Identify which cell holds the provided text, then report its (X, Y) central coordinate. 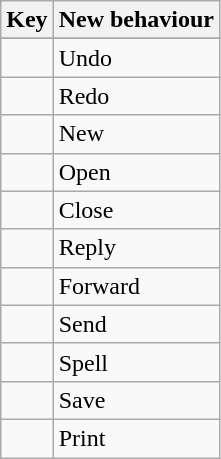
Save (136, 400)
Close (136, 210)
Forward (136, 286)
Redo (136, 96)
Open (136, 172)
Spell (136, 362)
Key (27, 20)
New (136, 134)
Reply (136, 248)
New behaviour (136, 20)
Print (136, 438)
Send (136, 324)
Undo (136, 58)
